Detect which cell encompasses the target text, then output its [x, y] center coordinate. 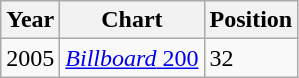
Year [30, 20]
2005 [30, 58]
32 [251, 58]
Position [251, 20]
Chart [132, 20]
Billboard 200 [132, 58]
